Detect which cell encompasses the target text, then output its [x, y] center coordinate. 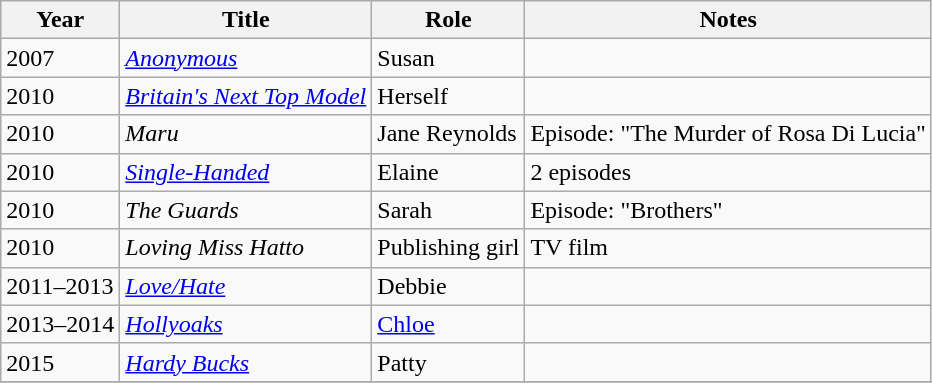
Hardy Bucks [246, 362]
2 episodes [728, 172]
Susan [448, 58]
Britain's Next Top Model [246, 96]
Role [448, 20]
TV film [728, 248]
Loving Miss Hatto [246, 248]
Debbie [448, 286]
Year [60, 20]
Single-Handed [246, 172]
2015 [60, 362]
Patty [448, 362]
2007 [60, 58]
Chloe [448, 324]
Title [246, 20]
Elaine [448, 172]
Jane Reynolds [448, 134]
Publishing girl [448, 248]
The Guards [246, 210]
Love/Hate [246, 286]
Episode: "The Murder of Rosa Di Lucia" [728, 134]
Episode: "Brothers" [728, 210]
Anonymous [246, 58]
2013–2014 [60, 324]
2011–2013 [60, 286]
Hollyoaks [246, 324]
Notes [728, 20]
Herself [448, 96]
Sarah [448, 210]
Maru [246, 134]
